Scan for the cell matching the given text and deliver its [x, y] coordinate at center. 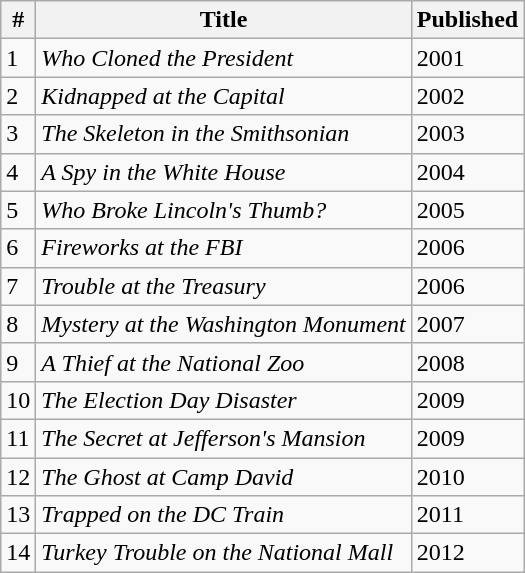
10 [18, 400]
2011 [467, 515]
The Skeleton in the Smithsonian [224, 134]
5 [18, 210]
2007 [467, 324]
8 [18, 324]
2004 [467, 172]
7 [18, 286]
4 [18, 172]
Fireworks at the FBI [224, 248]
6 [18, 248]
2012 [467, 553]
Who Cloned the President [224, 58]
2002 [467, 96]
Trouble at the Treasury [224, 286]
# [18, 20]
2003 [467, 134]
A Thief at the National Zoo [224, 362]
The Ghost at Camp David [224, 477]
11 [18, 438]
Kidnapped at the Capital [224, 96]
Turkey Trouble on the National Mall [224, 553]
13 [18, 515]
12 [18, 477]
Trapped on the DC Train [224, 515]
A Spy in the White House [224, 172]
2001 [467, 58]
3 [18, 134]
2 [18, 96]
2010 [467, 477]
Mystery at the Washington Monument [224, 324]
Published [467, 20]
2008 [467, 362]
The Election Day Disaster [224, 400]
The Secret at Jefferson's Mansion [224, 438]
Who Broke Lincoln's Thumb? [224, 210]
9 [18, 362]
2005 [467, 210]
1 [18, 58]
14 [18, 553]
Title [224, 20]
